For the text-containing cell, return its midpoint in (X, Y) coordinate format. 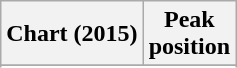
Chart (2015) (72, 34)
Peak position (189, 34)
